Pinpoint the cell where the given text exists, returning its (X, Y) midpoint coordinate. 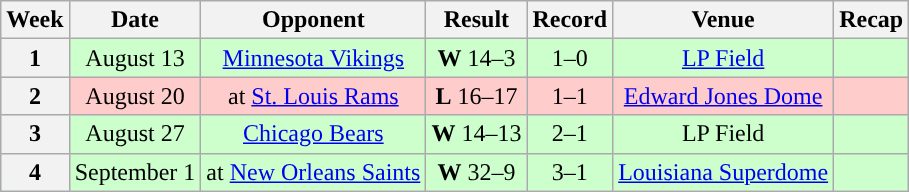
L 16–17 (476, 96)
Minnesota Vikings (314, 58)
2–1 (570, 134)
Opponent (314, 20)
1–1 (570, 96)
1 (35, 58)
W 14–3 (476, 58)
2 (35, 96)
at St. Louis Rams (314, 96)
1–0 (570, 58)
W 14–13 (476, 134)
Louisiana Superdome (724, 172)
3–1 (570, 172)
Edward Jones Dome (724, 96)
Chicago Bears (314, 134)
Week (35, 20)
at New Orleans Saints (314, 172)
3 (35, 134)
September 1 (135, 172)
Result (476, 20)
Date (135, 20)
Record (570, 20)
Venue (724, 20)
August 27 (135, 134)
W 32–9 (476, 172)
4 (35, 172)
August 13 (135, 58)
August 20 (135, 96)
Recap (872, 20)
